Identify which cell holds the provided text, then report its [x, y] central coordinate. 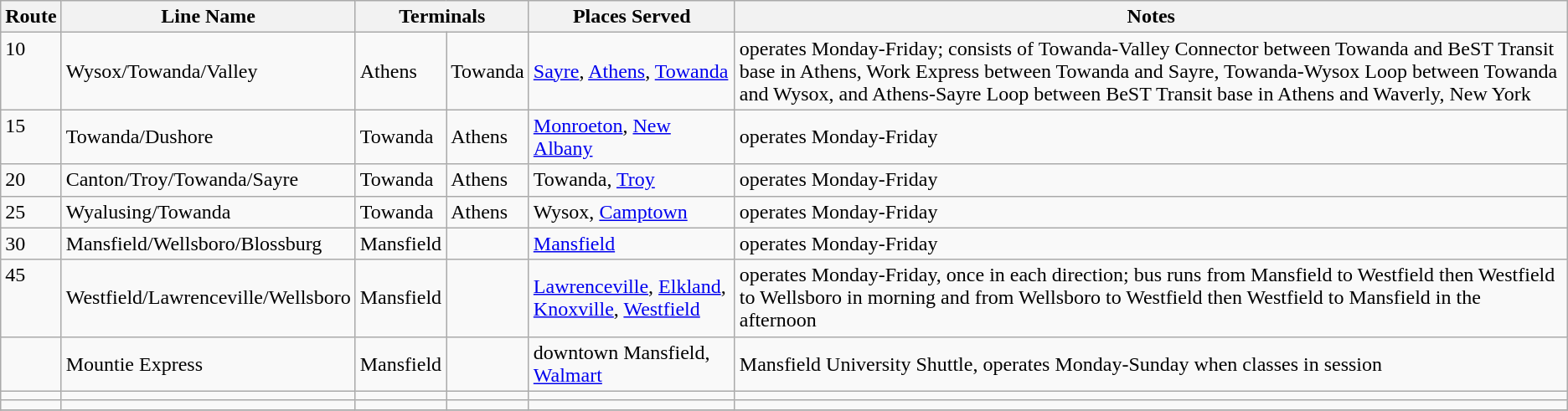
Route [31, 17]
10 [31, 71]
downtown Mansfield, Walmart [632, 363]
Wysox/Towanda/Valley [208, 71]
Line Name [208, 17]
Monroeton, New Albany [632, 137]
20 [31, 180]
Towanda, Troy [632, 180]
Wysox, Camptown [632, 212]
Mansfield/Wellsboro/Blossburg [208, 244]
Places Served [632, 17]
15 [31, 137]
Notes [1151, 17]
Towanda/Dushore [208, 137]
Terminals [442, 17]
Wyalusing/Towanda [208, 212]
Canton/Troy/Towanda/Sayre [208, 180]
Westfield/Lawrenceville/Wellsboro [208, 298]
25 [31, 212]
30 [31, 244]
Lawrenceville, Elkland, Knoxville, Westfield [632, 298]
Sayre, Athens, Towanda [632, 71]
Mountie Express [208, 363]
45 [31, 298]
Mansfield University Shuttle, operates Monday-Sunday when classes in session [1151, 363]
